Scan for the cell matching the given text and deliver its [x, y] coordinate at center. 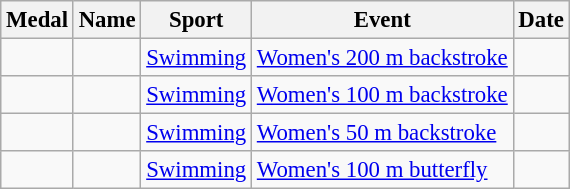
Name [107, 20]
Event [383, 20]
Medal [38, 20]
Women's 100 m butterfly [383, 170]
Women's 200 m backstroke [383, 58]
Date [541, 20]
Sport [196, 20]
Women's 100 m backstroke [383, 95]
Women's 50 m backstroke [383, 133]
